Return the (X, Y) coordinate for the center point of the cell that contains the specified text.  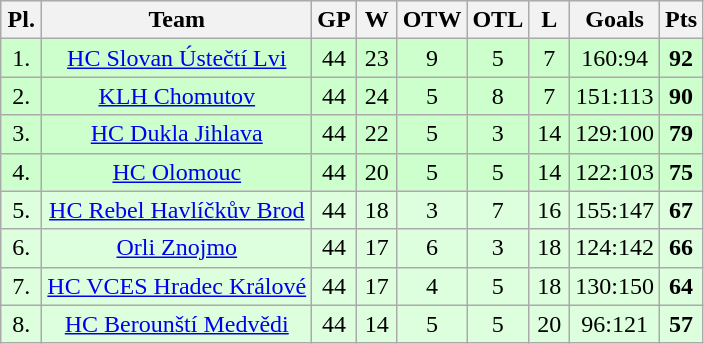
5. (22, 210)
151:113 (615, 96)
KLH Chomutov (177, 96)
155:147 (615, 210)
Goals (615, 20)
8. (22, 324)
6 (432, 248)
16 (550, 210)
122:103 (615, 172)
HC VCES Hradec Králové (177, 286)
2. (22, 96)
OTW (432, 20)
96:121 (615, 324)
Team (177, 20)
Pl. (22, 20)
129:100 (615, 134)
8 (498, 96)
Pts (680, 20)
130:150 (615, 286)
6. (22, 248)
HC Rebel Havlíčkův Brod (177, 210)
75 (680, 172)
GP (334, 20)
24 (376, 96)
67 (680, 210)
3. (22, 134)
Orli Znojmo (177, 248)
HC Slovan Ústečtí Lvi (177, 58)
HC Olomouc (177, 172)
OTL (498, 20)
124:142 (615, 248)
HC Berounští Medvědi (177, 324)
79 (680, 134)
4. (22, 172)
23 (376, 58)
64 (680, 286)
9 (432, 58)
160:94 (615, 58)
57 (680, 324)
22 (376, 134)
92 (680, 58)
7. (22, 286)
W (376, 20)
1. (22, 58)
66 (680, 248)
4 (432, 286)
90 (680, 96)
HC Dukla Jihlava (177, 134)
L (550, 20)
